Locate the cell with the specified text and output its (X, Y) center coordinate. 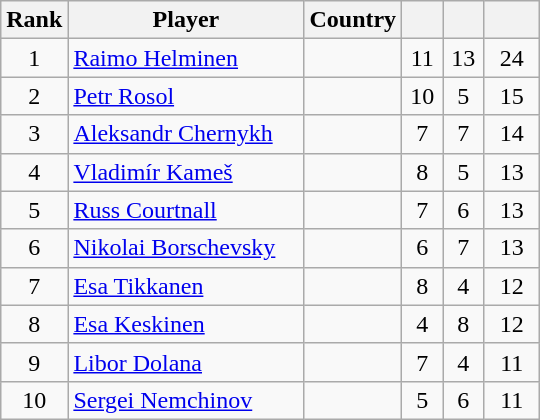
1 (34, 58)
24 (512, 58)
Aleksandr Chernykh (186, 134)
Country (353, 20)
Esa Tikkanen (186, 286)
15 (512, 96)
2 (34, 96)
3 (34, 134)
Petr Rosol (186, 96)
9 (34, 362)
Raimo Helminen (186, 58)
Russ Courtnall (186, 210)
Nikolai Borschevsky (186, 248)
14 (512, 134)
Player (186, 20)
Sergei Nemchinov (186, 400)
Rank (34, 20)
Esa Keskinen (186, 324)
Libor Dolana (186, 362)
Vladimír Kameš (186, 172)
